Identify which cell holds the provided text, then report its (X, Y) central coordinate. 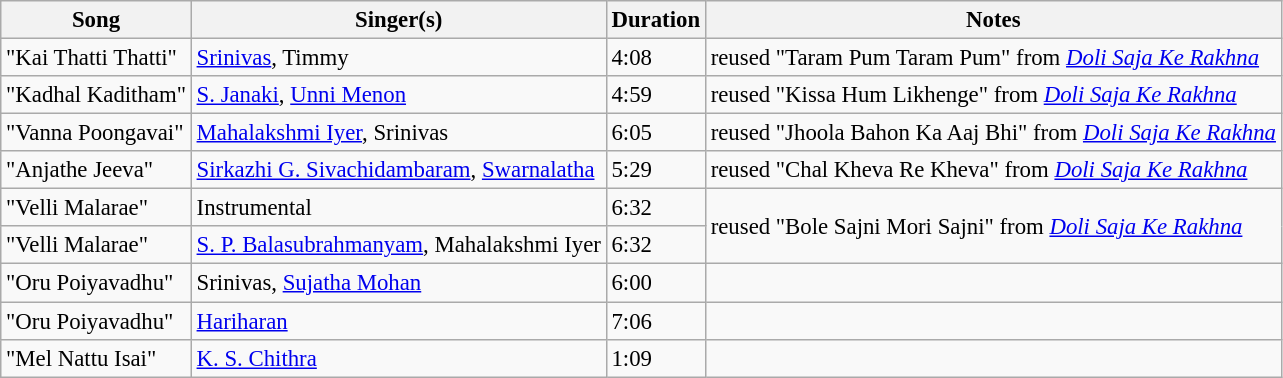
Srinivas, Sujatha Mohan (398, 283)
K. S. Chithra (398, 358)
"Vanna Poongavai" (96, 133)
Hariharan (398, 321)
"Anjathe Jeeva" (96, 170)
Singer(s) (398, 20)
Notes (993, 20)
reused "Jhoola Bahon Ka Aaj Bhi" from Doli Saja Ke Rakhna (993, 133)
Song (96, 20)
1:09 (656, 358)
7:06 (656, 321)
"Kai Thatti Thatti" (96, 58)
Sirkazhi G. Sivachidambaram, Swarnalatha (398, 170)
reused "Bole Sajni Mori Sajni" from Doli Saja Ke Rakhna (993, 226)
"Mel Nattu Isai" (96, 358)
S. P. Balasubrahmanyam, Mahalakshmi Iyer (398, 245)
Instrumental (398, 208)
6:05 (656, 133)
S. Janaki, Unni Menon (398, 95)
4:59 (656, 95)
reused "Chal Kheva Re Kheva" from Doli Saja Ke Rakhna (993, 170)
Srinivas, Timmy (398, 58)
4:08 (656, 58)
"Kadhal Kaditham" (96, 95)
6:00 (656, 283)
Duration (656, 20)
reused "Taram Pum Taram Pum" from Doli Saja Ke Rakhna (993, 58)
5:29 (656, 170)
Mahalakshmi Iyer, Srinivas (398, 133)
reused "Kissa Hum Likhenge" from Doli Saja Ke Rakhna (993, 95)
